Output the (X, Y) coordinate of the center of the cell containing the given text.  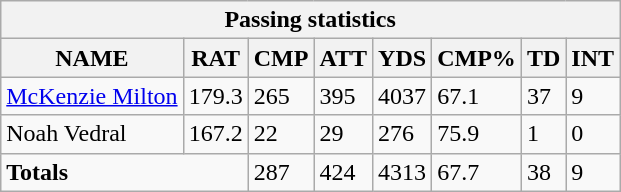
67.1 (477, 96)
424 (344, 172)
287 (281, 172)
4313 (402, 172)
167.2 (216, 134)
75.9 (477, 134)
Noah Vedral (92, 134)
395 (344, 96)
ATT (344, 58)
INT (593, 58)
TD (543, 58)
Passing statistics (310, 20)
37 (543, 96)
4037 (402, 96)
67.7 (477, 172)
McKenzie Milton (92, 96)
1 (543, 134)
276 (402, 134)
CMP% (477, 58)
265 (281, 96)
29 (344, 134)
179.3 (216, 96)
NAME (92, 58)
22 (281, 134)
RAT (216, 58)
0 (593, 134)
YDS (402, 58)
Totals (124, 172)
38 (543, 172)
CMP (281, 58)
